Find where the given text appears and provide that cell's center as [x, y] coordinate. 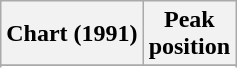
Chart (1991) [72, 34]
Peakposition [189, 34]
